Locate the cell with the specified text and output its (X, Y) center coordinate. 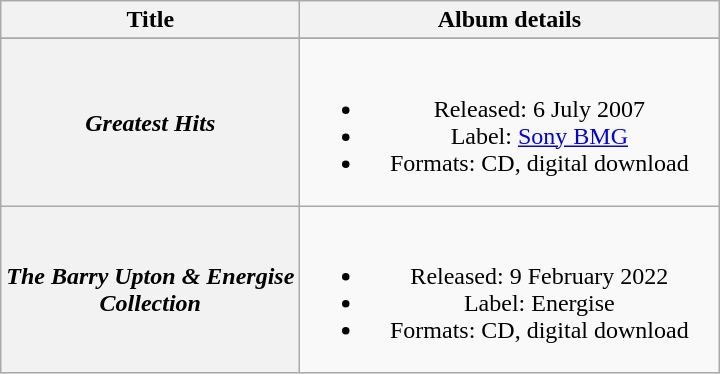
Released: 6 July 2007Label: Sony BMGFormats: CD, digital download (510, 122)
Greatest Hits (150, 122)
Released: 9 February 2022Label: EnergiseFormats: CD, digital download (510, 290)
Album details (510, 20)
The Barry Upton & Energise Collection (150, 290)
Title (150, 20)
